From the cell containing the given text, extract its center point as [x, y] coordinate. 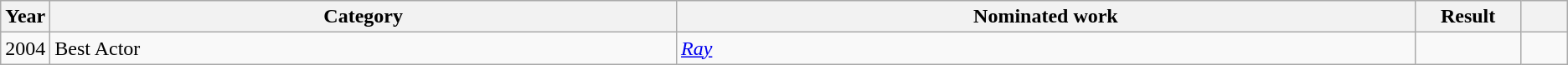
Ray [1046, 48]
Year [25, 17]
2004 [25, 48]
Nominated work [1046, 17]
Result [1467, 17]
Best Actor [364, 48]
Category [364, 17]
